Identify which cell holds the provided text, then report its [x, y] central coordinate. 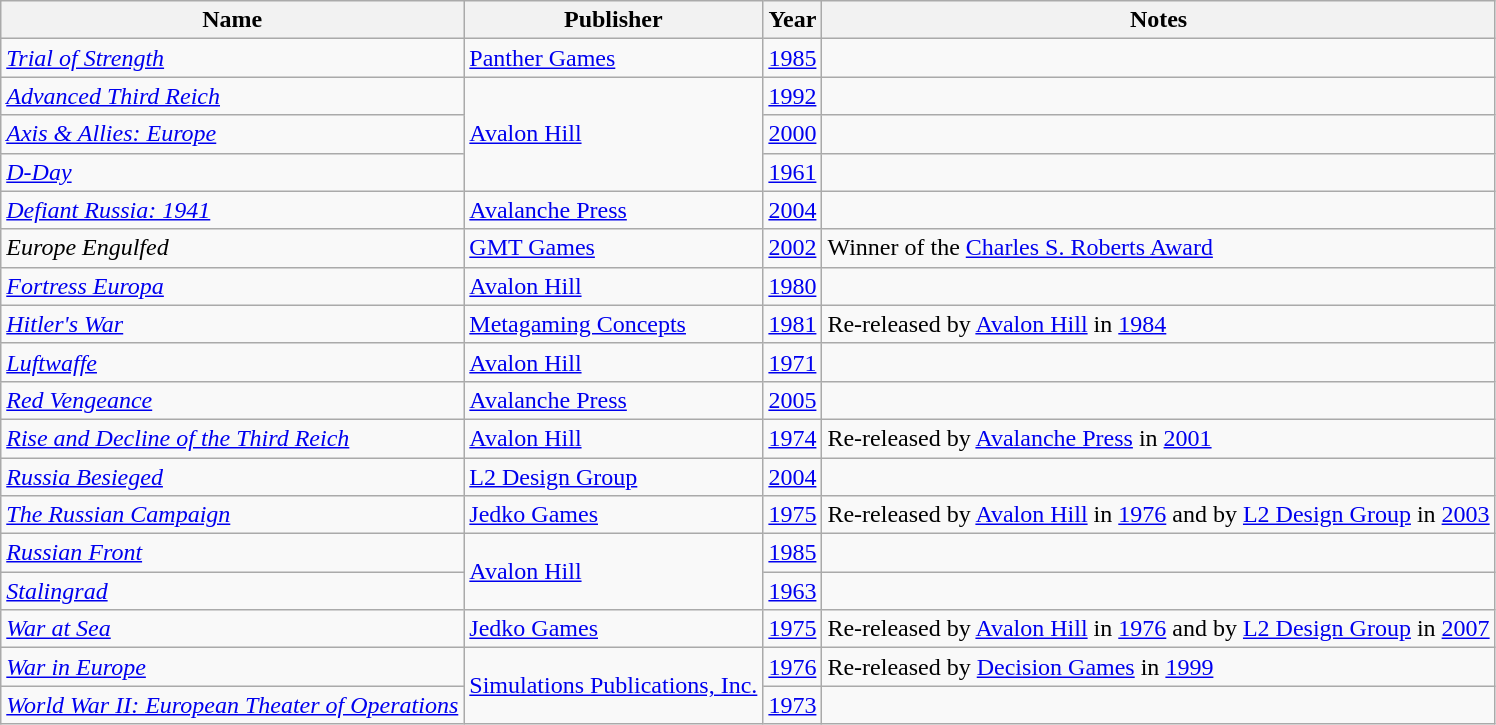
Advanced Third Reich [232, 96]
1973 [792, 705]
Axis & Allies: Europe [232, 134]
Re-released by Decision Games in 1999 [1158, 667]
World War II: European Theater of Operations [232, 705]
GMT Games [614, 248]
Red Vengeance [232, 400]
2002 [792, 248]
Re-released by Avalon Hill in 1976 and by L2 Design Group in 2003 [1158, 515]
Simulations Publications, Inc. [614, 686]
Re-released by Avalanche Press in 2001 [1158, 438]
Hitler's War [232, 324]
Publisher [614, 20]
Fortress Europa [232, 286]
Panther Games [614, 58]
Metagaming Concepts [614, 324]
1976 [792, 667]
Stalingrad [232, 591]
War in Europe [232, 667]
1963 [792, 591]
Russian Front [232, 553]
2000 [792, 134]
1992 [792, 96]
2005 [792, 400]
L2 Design Group [614, 477]
1981 [792, 324]
Rise and Decline of the Third Reich [232, 438]
Russia Besieged [232, 477]
Trial of Strength [232, 58]
1961 [792, 172]
Luftwaffe [232, 362]
Defiant Russia: 1941 [232, 210]
Re-released by Avalon Hill in 1976 and by L2 Design Group in 2007 [1158, 629]
Europe Engulfed [232, 248]
Year [792, 20]
Notes [1158, 20]
Name [232, 20]
1974 [792, 438]
1980 [792, 286]
1971 [792, 362]
Winner of the Charles S. Roberts Award [1158, 248]
Re-released by Avalon Hill in 1984 [1158, 324]
War at Sea [232, 629]
The Russian Campaign [232, 515]
D-Day [232, 172]
